Detect which cell encompasses the target text, then output its [x, y] center coordinate. 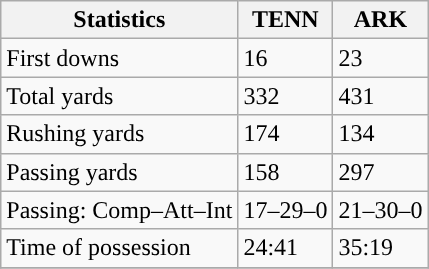
16 [286, 58]
431 [380, 96]
First downs [120, 58]
Total yards [120, 96]
297 [380, 172]
332 [286, 96]
Rushing yards [120, 134]
21–30–0 [380, 210]
174 [286, 134]
134 [380, 134]
158 [286, 172]
23 [380, 58]
Passing yards [120, 172]
Passing: Comp–Att–Int [120, 210]
24:41 [286, 248]
TENN [286, 20]
17–29–0 [286, 210]
Time of possession [120, 248]
35:19 [380, 248]
ARK [380, 20]
Statistics [120, 20]
